Output the [X, Y] coordinate of the center of the cell containing the given text.  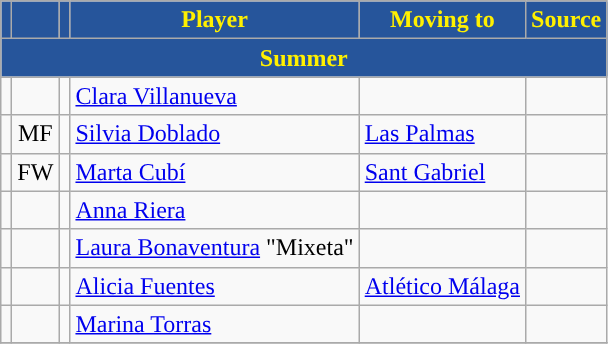
MF [36, 134]
Alicia Fuentes [214, 286]
Sant Gabriel [442, 172]
Summer [304, 58]
Laura Bonaventura "Mixeta" [214, 248]
Clara Villanueva [214, 96]
Atlético Málaga [442, 286]
Marta Cubí [214, 172]
FW [36, 172]
Player [214, 20]
Moving to [442, 20]
Silvia Doblado [214, 134]
Source [566, 20]
Anna Riera [214, 210]
Las Palmas [442, 134]
Marina Torras [214, 324]
